Extract the [X, Y] coordinate from the center of the cell holding the provided text.  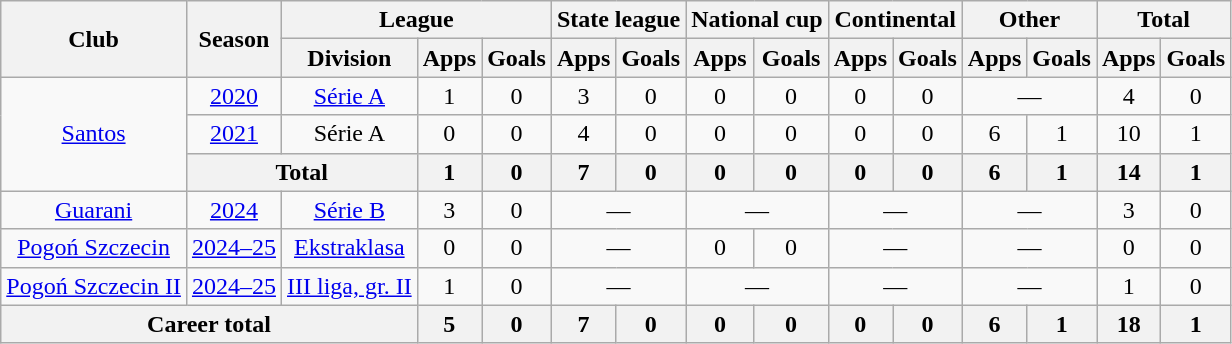
Pogoń Szczecin II [94, 286]
Série B [349, 210]
Continental [895, 20]
National cup [757, 20]
Guarani [94, 210]
League [416, 20]
18 [1128, 324]
5 [449, 324]
2020 [234, 96]
Club [94, 39]
III liga, gr. II [349, 286]
2021 [234, 134]
10 [1128, 134]
2024 [234, 210]
14 [1128, 172]
State league [618, 20]
Santos [94, 134]
Ekstraklasa [349, 248]
Season [234, 39]
Career total [209, 324]
Other [1029, 20]
Division [349, 58]
Pogoń Szczecin [94, 248]
